Provide the (x, y) coordinate of the cell's center where the given text is located.  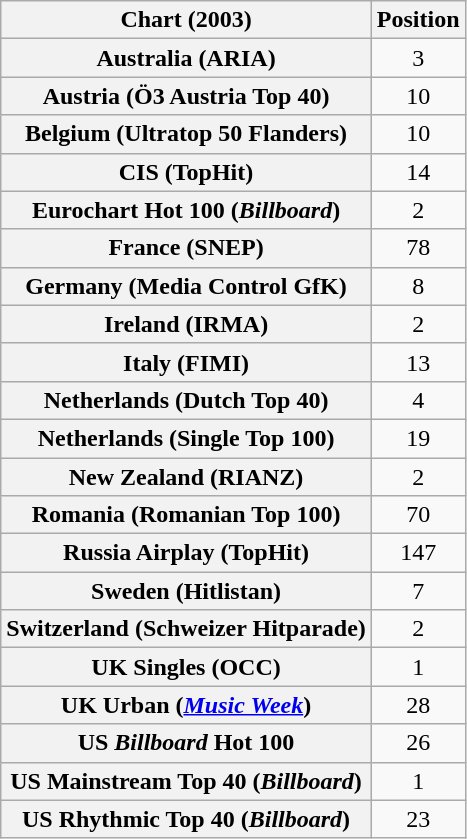
Belgium (Ultratop 50 Flanders) (186, 134)
New Zealand (RIANZ) (186, 477)
147 (418, 553)
Netherlands (Dutch Top 40) (186, 400)
28 (418, 705)
UK Urban (Music Week) (186, 705)
US Billboard Hot 100 (186, 743)
3 (418, 58)
US Mainstream Top 40 (Billboard) (186, 781)
UK Singles (OCC) (186, 667)
Ireland (IRMA) (186, 324)
Sweden (Hitlistan) (186, 591)
Austria (Ö3 Austria Top 40) (186, 96)
26 (418, 743)
23 (418, 819)
CIS (TopHit) (186, 172)
8 (418, 286)
Switzerland (Schweizer Hitparade) (186, 629)
13 (418, 362)
78 (418, 248)
7 (418, 591)
4 (418, 400)
70 (418, 515)
Germany (Media Control GfK) (186, 286)
France (SNEP) (186, 248)
Italy (FIMI) (186, 362)
Position (418, 20)
Eurochart Hot 100 (Billboard) (186, 210)
US Rhythmic Top 40 (Billboard) (186, 819)
Netherlands (Single Top 100) (186, 438)
Chart (2003) (186, 20)
Romania (Romanian Top 100) (186, 515)
Russia Airplay (TopHit) (186, 553)
Australia (ARIA) (186, 58)
14 (418, 172)
19 (418, 438)
